Detect which cell encompasses the target text, then output its (X, Y) center coordinate. 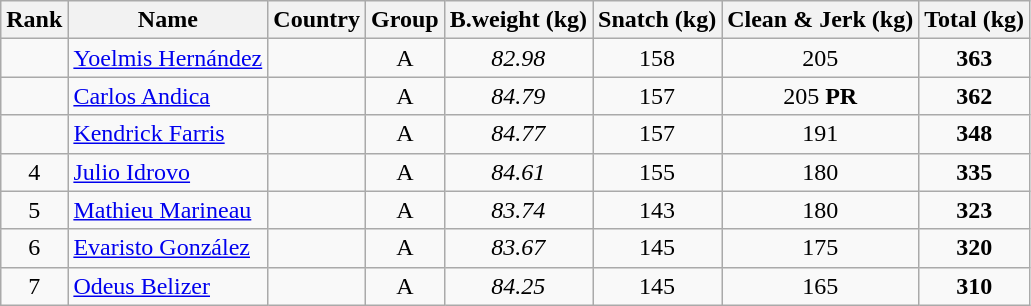
155 (658, 172)
Clean & Jerk (kg) (820, 20)
Country (317, 20)
191 (820, 134)
82.98 (518, 58)
84.25 (518, 286)
Kendrick Farris (168, 134)
Mathieu Marineau (168, 210)
83.67 (518, 248)
310 (974, 286)
Name (168, 20)
Snatch (kg) (658, 20)
363 (974, 58)
Group (406, 20)
83.74 (518, 210)
143 (658, 210)
205 (820, 58)
6 (34, 248)
362 (974, 96)
335 (974, 172)
348 (974, 134)
Total (kg) (974, 20)
Carlos Andica (168, 96)
7 (34, 286)
323 (974, 210)
165 (820, 286)
158 (658, 58)
320 (974, 248)
175 (820, 248)
84.79 (518, 96)
Rank (34, 20)
Yoelmis Hernández (168, 58)
205 PR (820, 96)
Julio Idrovo (168, 172)
4 (34, 172)
84.61 (518, 172)
5 (34, 210)
B.weight (kg) (518, 20)
Odeus Belizer (168, 286)
84.77 (518, 134)
Evaristo González (168, 248)
